From the cell containing the given text, extract its center point as [X, Y] coordinate. 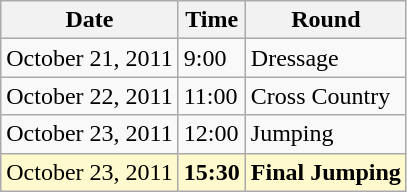
October 22, 2011 [90, 96]
Final Jumping [326, 172]
Date [90, 20]
9:00 [212, 58]
15:30 [212, 172]
October 21, 2011 [90, 58]
12:00 [212, 134]
11:00 [212, 96]
Time [212, 20]
Dressage [326, 58]
Cross Country [326, 96]
Round [326, 20]
Jumping [326, 134]
